Identify which cell holds the provided text, then report its (X, Y) central coordinate. 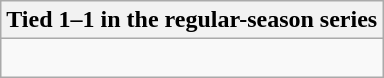
Tied 1–1 in the regular-season series (192, 20)
